From the cell containing the given text, extract its center point as (X, Y) coordinate. 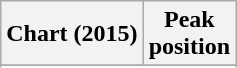
Peakposition (189, 34)
Chart (2015) (72, 34)
